Locate the cell with the specified text and output its (x, y) center coordinate. 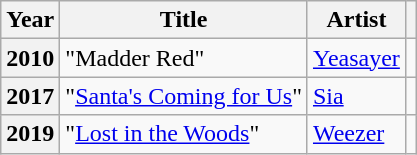
"Lost in the Woods" (184, 134)
Weezer (356, 134)
Yeasayer (356, 58)
Title (184, 20)
Sia (356, 96)
2010 (30, 58)
2019 (30, 134)
Year (30, 20)
"Santa's Coming for Us" (184, 96)
"Madder Red" (184, 58)
Artist (356, 20)
2017 (30, 96)
